Capture the cell that displays the provided text and extract its [X, Y] central coordinate. 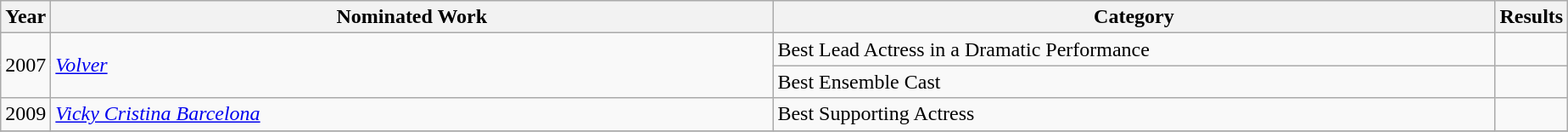
Year [25, 17]
Best Lead Actress in a Dramatic Performance [1134, 49]
2007 [25, 66]
2009 [25, 114]
Nominated Work [412, 17]
Best Ensemble Cast [1134, 82]
Category [1134, 17]
Results [1532, 17]
Volver [412, 66]
Vicky Cristina Barcelona [412, 114]
Best Supporting Actress [1134, 114]
